From the cell containing the given text, extract its center point as [X, Y] coordinate. 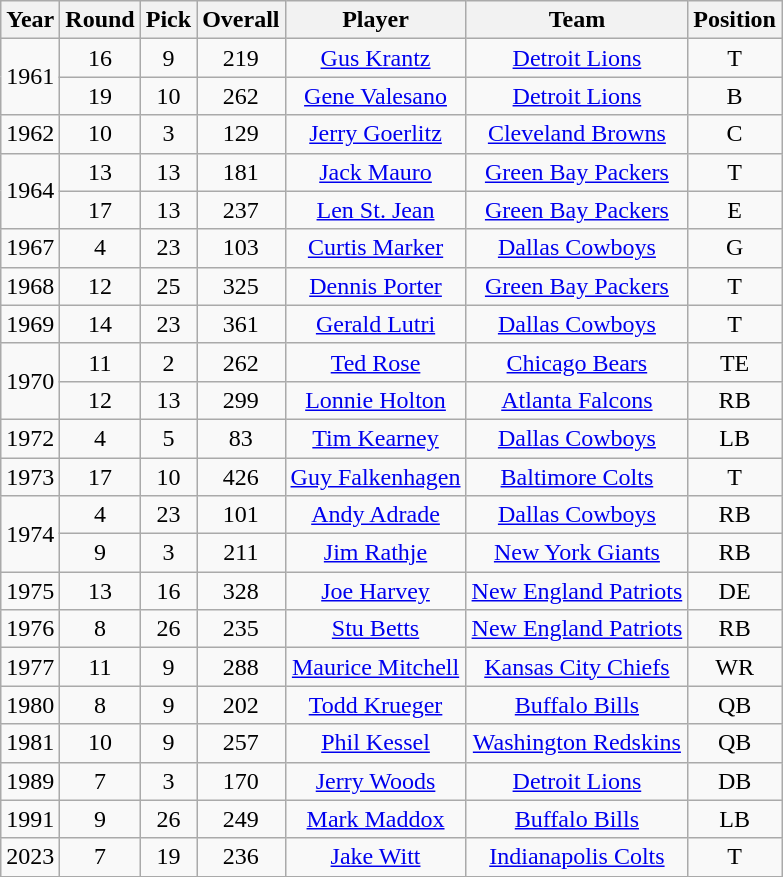
Pick [168, 20]
Jerry Woods [376, 781]
211 [241, 553]
2 [168, 362]
103 [241, 248]
Team [577, 20]
Atlanta Falcons [577, 400]
299 [241, 400]
1962 [30, 134]
101 [241, 515]
1969 [30, 324]
Jake Witt [376, 857]
Len St. Jean [376, 210]
Ted Rose [376, 362]
1972 [30, 438]
5 [168, 438]
Jim Rathje [376, 553]
219 [241, 58]
181 [241, 172]
Guy Falkenhagen [376, 477]
14 [100, 324]
Baltimore Colts [577, 477]
1967 [30, 248]
TE [735, 362]
1973 [30, 477]
Gerald Lutri [376, 324]
Joe Harvey [376, 591]
1989 [30, 781]
Cleveland Browns [577, 134]
Stu Betts [376, 629]
2023 [30, 857]
Lonnie Holton [376, 400]
Position [735, 20]
1980 [30, 705]
E [735, 210]
Overall [241, 20]
G [735, 248]
328 [241, 591]
WR [735, 667]
C [735, 134]
Phil Kessel [376, 743]
237 [241, 210]
DB [735, 781]
426 [241, 477]
DE [735, 591]
257 [241, 743]
Todd Krueger [376, 705]
Indianapolis Colts [577, 857]
288 [241, 667]
Jack Mauro [376, 172]
Andy Adrade [376, 515]
361 [241, 324]
170 [241, 781]
1968 [30, 286]
Year [30, 20]
1964 [30, 191]
Gus Krantz [376, 58]
1961 [30, 77]
Dennis Porter [376, 286]
Curtis Marker [376, 248]
1977 [30, 667]
Jerry Goerlitz [376, 134]
83 [241, 438]
25 [168, 286]
Kansas City Chiefs [577, 667]
New York Giants [577, 553]
1976 [30, 629]
Gene Valesano [376, 96]
236 [241, 857]
Mark Maddox [376, 819]
1991 [30, 819]
249 [241, 819]
Maurice Mitchell [376, 667]
Washington Redskins [577, 743]
1974 [30, 534]
202 [241, 705]
325 [241, 286]
235 [241, 629]
Round [100, 20]
129 [241, 134]
Tim Kearney [376, 438]
Player [376, 20]
B [735, 96]
1975 [30, 591]
1981 [30, 743]
Chicago Bears [577, 362]
1970 [30, 381]
